Identify which cell holds the provided text, then report its (X, Y) central coordinate. 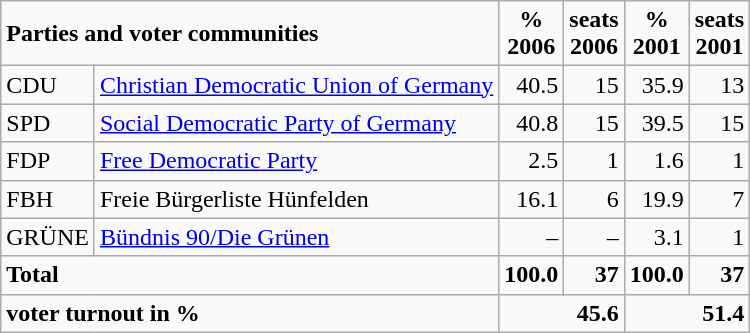
40.5 (532, 85)
%2001 (656, 34)
35.9 (656, 85)
51.4 (686, 313)
45.6 (562, 313)
GRÜNE (48, 237)
seats2006 (594, 34)
Free Democratic Party (296, 161)
FDP (48, 161)
40.8 (532, 123)
CDU (48, 85)
3.1 (656, 237)
%2006 (532, 34)
13 (719, 85)
Freie Bürgerliste Hünfelden (296, 199)
SPD (48, 123)
19.9 (656, 199)
6 (594, 199)
Bündnis 90/Die Grünen (296, 237)
Total (250, 275)
Christian Democratic Union of Germany (296, 85)
16.1 (532, 199)
FBH (48, 199)
2.5 (532, 161)
7 (719, 199)
seats2001 (719, 34)
39.5 (656, 123)
Social Democratic Party of Germany (296, 123)
Parties and voter communities (250, 34)
1.6 (656, 161)
voter turnout in % (250, 313)
